Pinpoint the cell where the given text exists, returning its (x, y) midpoint coordinate. 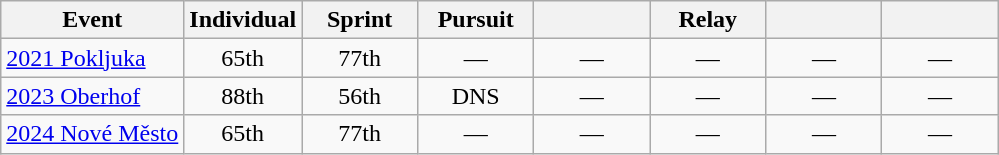
88th (243, 96)
56th (360, 96)
Sprint (360, 20)
2024 Nové Město (92, 134)
Event (92, 20)
Relay (708, 20)
Pursuit (476, 20)
Individual (243, 20)
2021 Pokljuka (92, 58)
2023 Oberhof (92, 96)
DNS (476, 96)
